From the cell containing the given text, extract its center point as (x, y) coordinate. 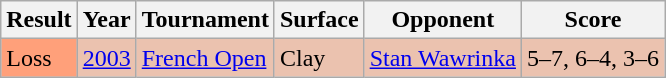
Stan Wawrinka (442, 58)
Clay (319, 58)
Score (592, 20)
Opponent (442, 20)
5–7, 6–4, 3–6 (592, 58)
French Open (205, 58)
Surface (319, 20)
Loss (39, 58)
Year (106, 20)
Tournament (205, 20)
Result (39, 20)
2003 (106, 58)
